Identify which cell holds the provided text, then report its [x, y] central coordinate. 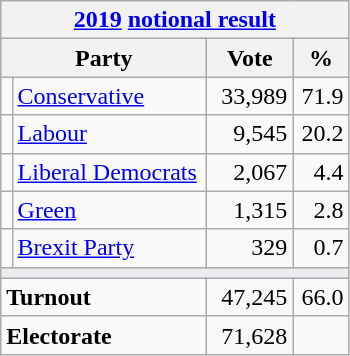
Green [110, 210]
Conservative [110, 96]
Labour [110, 134]
Brexit Party [110, 248]
Vote [250, 58]
2019 notional result [175, 20]
2,067 [250, 172]
Electorate [104, 335]
1,315 [250, 210]
Party [104, 58]
47,245 [250, 297]
4.4 [321, 172]
33,989 [250, 96]
Turnout [104, 297]
71,628 [250, 335]
% [321, 58]
20.2 [321, 134]
0.7 [321, 248]
2.8 [321, 210]
71.9 [321, 96]
329 [250, 248]
Liberal Democrats [110, 172]
66.0 [321, 297]
9,545 [250, 134]
